Detect which cell encompasses the target text, then output its [X, Y] center coordinate. 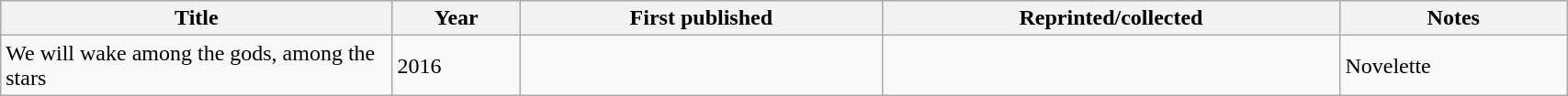
We will wake among the gods, among the stars [197, 66]
Notes [1453, 18]
Year [457, 18]
Title [197, 18]
Reprinted/collected [1111, 18]
First published [702, 18]
2016 [457, 66]
Novelette [1453, 66]
